Extract the (X, Y) coordinate from the center of the cell holding the provided text.  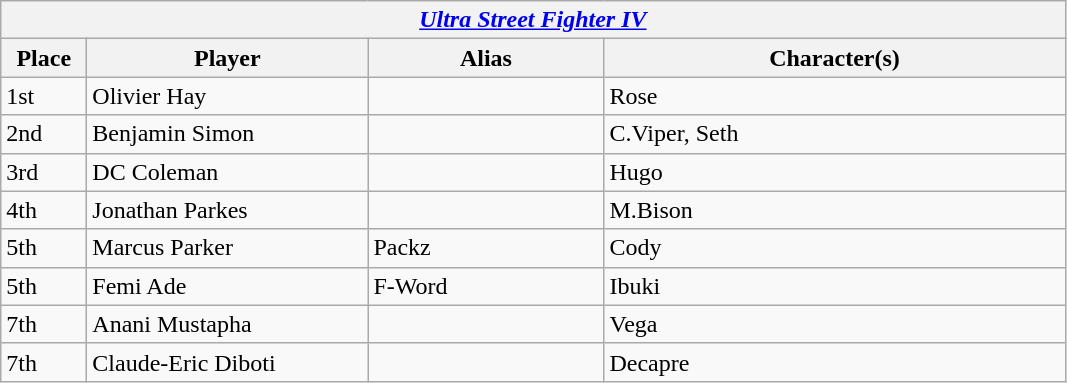
2nd (44, 134)
Anani Mustapha (228, 324)
Rose (834, 96)
Femi Ade (228, 286)
3rd (44, 172)
Ibuki (834, 286)
Place (44, 58)
DC Coleman (228, 172)
Character(s) (834, 58)
Marcus Parker (228, 248)
M.Bison (834, 210)
Claude-Eric Diboti (228, 362)
Vega (834, 324)
Alias (486, 58)
Ultra Street Fighter IV (533, 20)
Olivier Hay (228, 96)
Hugo (834, 172)
Benjamin Simon (228, 134)
C.Viper, Seth (834, 134)
1st (44, 96)
F-Word (486, 286)
Decapre (834, 362)
Player (228, 58)
4th (44, 210)
Cody (834, 248)
Packz (486, 248)
Jonathan Parkes (228, 210)
